Detect which cell encompasses the target text, then output its (x, y) center coordinate. 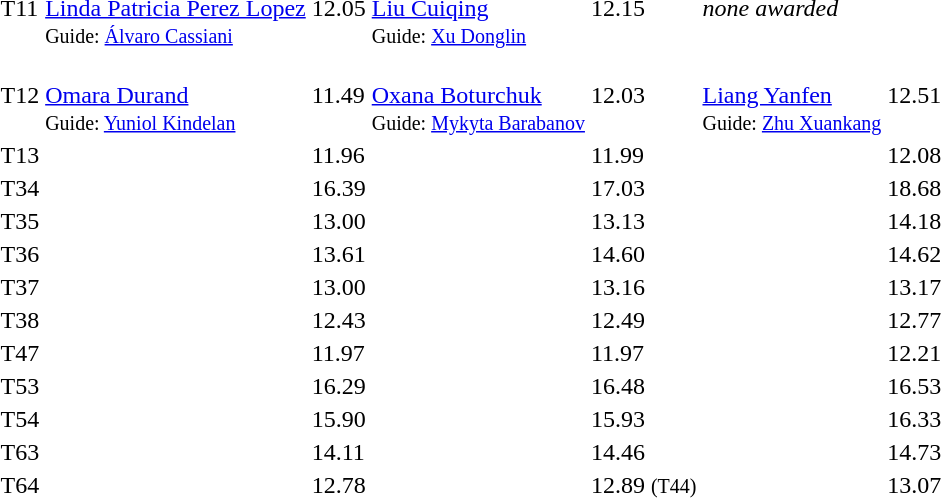
13.16 (644, 287)
11.49 (338, 95)
11.96 (338, 155)
16.39 (338, 188)
15.90 (338, 419)
12.43 (338, 320)
14.46 (644, 452)
16.29 (338, 386)
Liang YanfenGuide: Zhu Xuankang (792, 95)
Omara DurandGuide: Yuniol Kindelan (176, 95)
13.61 (338, 254)
15.93 (644, 419)
17.03 (644, 188)
13.13 (644, 221)
14.11 (338, 452)
11.99 (644, 155)
Oxana BoturchukGuide: Mykyta Barabanov (478, 95)
14.60 (644, 254)
12.03 (644, 95)
16.48 (644, 386)
12.49 (644, 320)
